Detect which cell encompasses the target text, then output its (x, y) center coordinate. 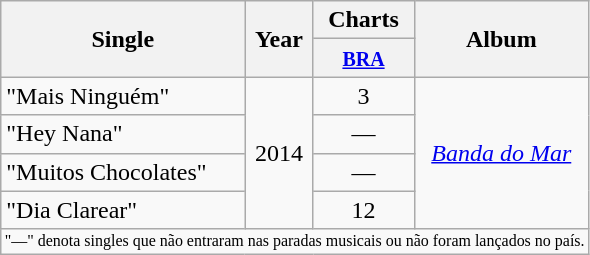
"—" denota singles que não entraram nas paradas musicais ou não foram lançados no país. (295, 241)
Charts (364, 20)
12 (364, 210)
Year (279, 39)
Album (501, 39)
"Hey Nana" (123, 134)
Single (123, 39)
2014 (279, 153)
"Dia Clarear" (123, 210)
Banda do Mar (501, 153)
3 (364, 96)
"Muitos Chocolates" (123, 172)
"Mais Ninguém" (123, 96)
BRA (364, 58)
